Detect which cell encompasses the target text, then output its (x, y) center coordinate. 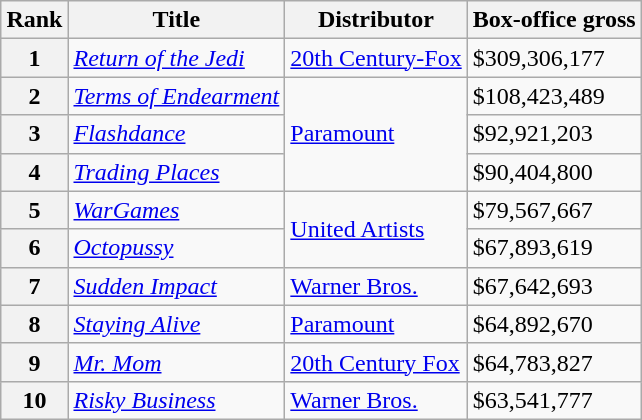
6 (34, 248)
$92,921,203 (554, 134)
Title (176, 20)
$64,892,670 (554, 324)
$309,306,177 (554, 58)
Distributor (376, 20)
2 (34, 96)
$90,404,800 (554, 172)
Trading Places (176, 172)
Sudden Impact (176, 286)
10 (34, 400)
Risky Business (176, 400)
Octopussy (176, 248)
Rank (34, 20)
Mr. Mom (176, 362)
Flashdance (176, 134)
3 (34, 134)
$108,423,489 (554, 96)
Return of the Jedi (176, 58)
9 (34, 362)
$64,783,827 (554, 362)
8 (34, 324)
$67,642,693 (554, 286)
WarGames (176, 210)
5 (34, 210)
20th Century-Fox (376, 58)
20th Century Fox (376, 362)
United Artists (376, 229)
Terms of Endearment (176, 96)
$63,541,777 (554, 400)
1 (34, 58)
$67,893,619 (554, 248)
$79,567,667 (554, 210)
Box-office gross (554, 20)
Staying Alive (176, 324)
7 (34, 286)
4 (34, 172)
